Return (X, Y) of the center of cell containing provided text 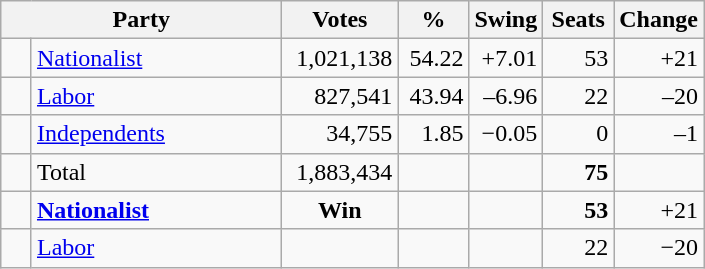
% (434, 20)
Win (340, 210)
–20 (659, 96)
75 (578, 172)
Independents (156, 134)
−0.05 (506, 134)
–6.96 (506, 96)
34,755 (340, 134)
Votes (340, 20)
1,883,434 (340, 172)
54.22 (434, 58)
827,541 (340, 96)
1,021,138 (340, 58)
43.94 (434, 96)
Party (142, 20)
−20 (659, 248)
1.85 (434, 134)
Change (659, 20)
Swing (506, 20)
Seats (578, 20)
+7.01 (506, 58)
Total (156, 172)
0 (578, 134)
–1 (659, 134)
